Detect which cell encompasses the target text, then output its (X, Y) center coordinate. 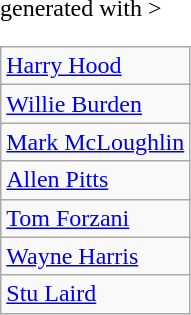
Stu Laird (96, 294)
Tom Forzani (96, 218)
Harry Hood (96, 66)
Willie Burden (96, 104)
Allen Pitts (96, 180)
Mark McLoughlin (96, 142)
Wayne Harris (96, 256)
